Capture the cell that displays the provided text and extract its (X, Y) central coordinate. 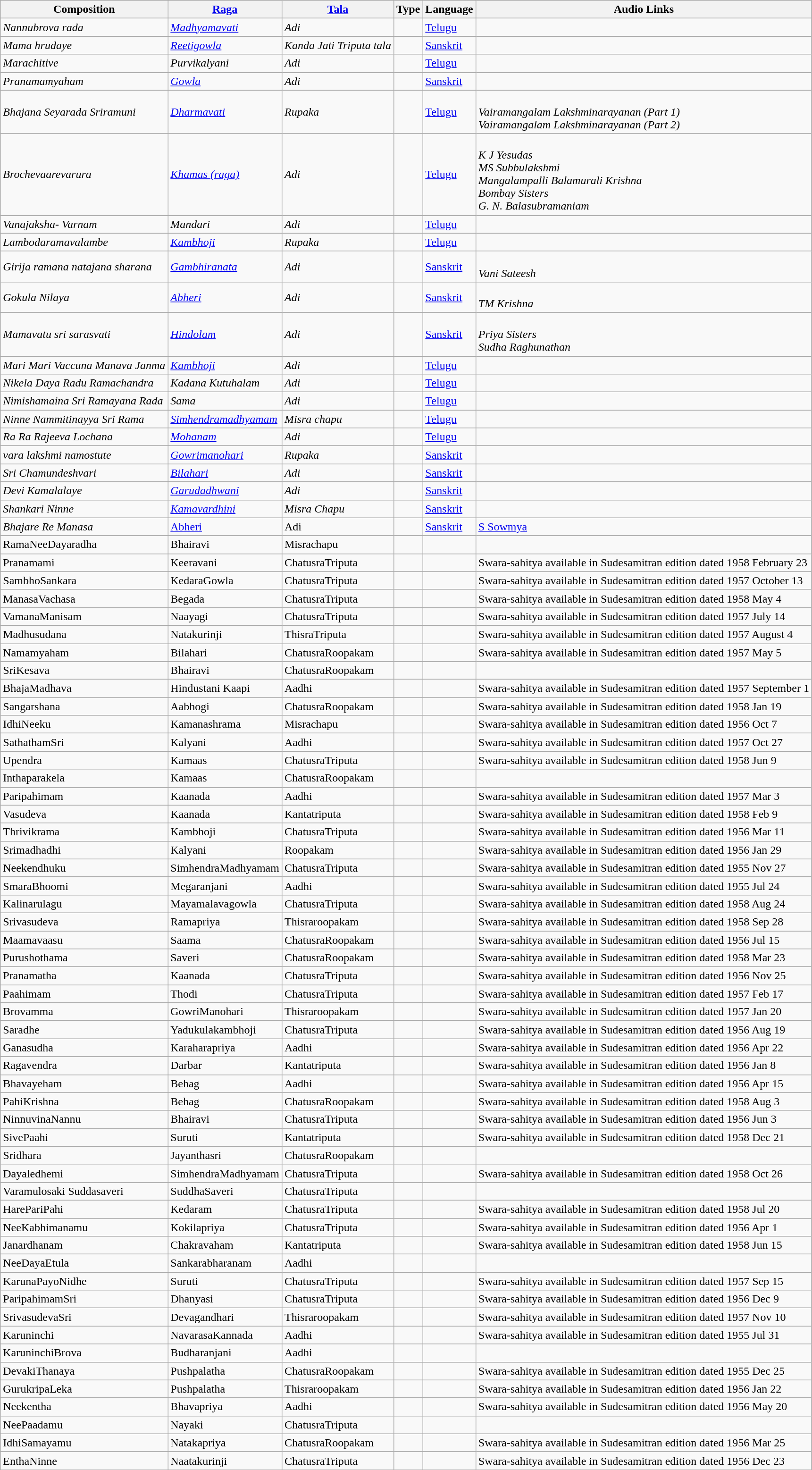
TM Krishna (644, 297)
Purushothama (84, 958)
NeePaadamu (84, 1425)
Marachitive (84, 63)
Bhajare Re Manasa (84, 527)
Nimishamaina Sri Ramayana Rada (84, 401)
Paripahimam (84, 796)
vara lakshmi namostute (84, 455)
SambhoSankara (84, 580)
Pranamami (84, 563)
EnthaNinne (84, 1461)
KedaraGowla (225, 580)
Misra chapu (338, 419)
Vani Sateesh (644, 266)
Type (409, 9)
Pranamatha (84, 976)
Varamulosaki Suddasaveri (84, 1191)
Mama hrudaye (84, 45)
Swara-sahitya available in Sudesamitran edition dated 1958 Mar 23 (644, 958)
Swara-sahitya available in Sudesamitran edition dated 1956 Aug 19 (644, 1030)
Swara-sahitya available in Sudesamitran edition dated 1957 Nov 10 (644, 1317)
Swara-sahitya available in Sudesamitran edition dated 1956 Oct 7 (644, 724)
Keeravani (225, 563)
Saama (225, 940)
Kalinarulagu (84, 904)
Kanda Jati Triputa tala (338, 45)
Kokilapriya (225, 1227)
NeeKabhimanamu (84, 1227)
Tala (338, 9)
Raga (225, 9)
Chakravaham (225, 1245)
Kamavardhini (225, 509)
Swara-sahitya available in Sudesamitran edition dated 1956 Dec 23 (644, 1461)
Swara-sahitya available in Sudesamitran edition dated 1958 Jan 19 (644, 706)
Bhavapriya (225, 1407)
Sangarshana (84, 706)
Brovamma (84, 1012)
Devi Kamalalaye (84, 491)
PahiKrishna (84, 1101)
Swara-sahitya available in Sudesamitran edition dated 1956 Jan 29 (644, 850)
Mari Mari Vaccuna Manava Janma (84, 365)
Inthaparakela (84, 778)
Swara-sahitya available in Sudesamitran edition dated 1956 Jun 3 (644, 1119)
Mayamalavagowla (225, 904)
GowriManohari (225, 1012)
Budharanjani (225, 1353)
Swara-sahitya available in Sudesamitran edition dated 1957 Mar 3 (644, 796)
Natakurinji (225, 634)
Swara-sahitya available in Sudesamitran edition dated 1955 Dec 25 (644, 1371)
NinnuvinaNannu (84, 1119)
Swara-sahitya available in Sudesamitran edition dated 1956 Mar 11 (644, 832)
S Sowmya (644, 527)
Begada (225, 598)
GurukripaLeka (84, 1389)
Swara-sahitya available in Sudesamitran edition dated 1958 Feb 9 (644, 814)
Swara-sahitya available in Sudesamitran edition dated 1955 Jul 31 (644, 1335)
VamanaManisam (84, 616)
Purvikalyani (225, 63)
Mamavatu sri sarasvati (84, 334)
NavarasaKannada (225, 1335)
Brochevaarevarura (84, 175)
Nannubrova rada (84, 27)
Darbar (225, 1066)
Swara-sahitya available in Sudesamitran edition dated 1955 Jul 24 (644, 886)
Vairamangalam Lakshminarayanan (Part 1) Vairamangalam Lakshminarayanan (Part 2) (644, 112)
Nayaki (225, 1425)
Swara-sahitya available in Sudesamitran edition dated 1958 Jun 15 (644, 1245)
Naatakurinji (225, 1461)
Ra Ra Rajeeva Lochana (84, 437)
Kadana Kutuhalam (225, 383)
BhajaMadhava (84, 689)
Swara-sahitya available in Sudesamitran edition dated 1958 February 23 (644, 563)
KarunaPayoNidhe (84, 1281)
Neekendhuku (84, 868)
Ganasudha (84, 1048)
Gowrimanohari (225, 455)
Composition (84, 9)
Vanajaksha- Varnam (84, 224)
Hindolam (225, 334)
Swara-sahitya available in Sudesamitran edition dated 1957 Jan 20 (644, 1012)
Misra Chapu (338, 509)
ThisraTriputa (338, 634)
Paahimam (84, 994)
Swara-sahitya available in Sudesamitran edition dated 1958 Aug 3 (644, 1101)
Ramapriya (225, 922)
SuddhaSaveri (225, 1191)
Swara-sahitya available in Sudesamitran edition dated 1957 September 1 (644, 689)
Roopakam (338, 850)
KaruninchiBrova (84, 1353)
Gambhiranata (225, 266)
RamaNeeDayaradha (84, 545)
Girija ramana natajana sharana (84, 266)
SivePaahi (84, 1137)
ParipahimamSri (84, 1299)
Swara-sahitya available in Sudesamitran edition dated 1958 Oct 26 (644, 1173)
Swara-sahitya available in Sudesamitran edition dated 1956 Jan 8 (644, 1066)
Nikela Daya Radu Ramachandra (84, 383)
Srimadhadhi (84, 850)
Khamas (raga) (225, 175)
Aabhogi (225, 706)
IdhiNeeku (84, 724)
Swara-sahitya available in Sudesamitran edition dated 1957 August 4 (644, 634)
Hindustani Kaapi (225, 689)
Swara-sahitya available in Sudesamitran edition dated 1956 Apr 1 (644, 1227)
Srivasudeva (84, 922)
Swara-sahitya available in Sudesamitran edition dated 1956 Dec 9 (644, 1299)
DevakiThanaya (84, 1371)
Upendra (84, 760)
SrivasudevaSri (84, 1317)
Karuninchi (84, 1335)
Swara-sahitya available in Sudesamitran edition dated 1957 Oct 27 (644, 742)
Saradhe (84, 1030)
Mandari (225, 224)
Bhajana Seyarada Sriramuni (84, 112)
Swara-sahitya available in Sudesamitran edition dated 1957 May 5 (644, 653)
Swara-sahitya available in Sudesamitran edition dated 1958 May 4 (644, 598)
Swara-sahitya available in Sudesamitran edition dated 1956 Nov 25 (644, 976)
Swara-sahitya available in Sudesamitran edition dated 1956 Jan 22 (644, 1389)
Thodi (225, 994)
Dayaledhemi (84, 1173)
Maamavaasu (84, 940)
Megaranjani (225, 886)
Swara-sahitya available in Sudesamitran edition dated 1957 Sep 15 (644, 1281)
Madhusudana (84, 634)
Language (449, 9)
Yadukulakambhoji (225, 1030)
Swara-sahitya available in Sudesamitran edition dated 1955 Nov 27 (644, 868)
Swara-sahitya available in Sudesamitran edition dated 1958 Sep 28 (644, 922)
NeeDayaEtula (84, 1263)
Audio Links (644, 9)
Saveri (225, 958)
Swara-sahitya available in Sudesamitran edition dated 1957 July 14 (644, 616)
Sankarabharanam (225, 1263)
HarePariPahi (84, 1209)
Devagandhari (225, 1317)
Swara-sahitya available in Sudesamitran edition dated 1958 Jul 20 (644, 1209)
Garudadhwani (225, 491)
Reetigowla (225, 45)
Lambodaramavalambe (84, 242)
Ragavendra (84, 1066)
Swara-sahitya available in Sudesamitran edition dated 1958 Jun 9 (644, 760)
Ninne Nammitinayya Sri Rama (84, 419)
Janardhanam (84, 1245)
Sama (225, 401)
SriKesava (84, 671)
Priya Sisters Sudha Raghunathan (644, 334)
Swara-sahitya available in Sudesamitran edition dated 1956 Mar 25 (644, 1443)
Pranamamyaham (84, 81)
Swara-sahitya available in Sudesamitran edition dated 1956 Apr 15 (644, 1084)
Swara-sahitya available in Sudesamitran edition dated 1956 May 20 (644, 1407)
Mohanam (225, 437)
Sridhara (84, 1155)
Natakapriya (225, 1443)
Thrivikrama (84, 832)
Madhyamavati (225, 27)
Shankari Ninne (84, 509)
Vasudeva (84, 814)
Sri Chamundeshvari (84, 473)
Swara-sahitya available in Sudesamitran edition dated 1957 October 13 (644, 580)
Jayanthasri (225, 1155)
Swara-sahitya available in Sudesamitran edition dated 1957 Feb 17 (644, 994)
Simhendramadhyamam (225, 419)
Swara-sahitya available in Sudesamitran edition dated 1958 Aug 24 (644, 904)
Swara-sahitya available in Sudesamitran edition dated 1956 Jul 15 (644, 940)
Namamyaham (84, 653)
SmaraBhoomi (84, 886)
Kedaram (225, 1209)
Naayagi (225, 616)
Gowla (225, 81)
SathathamSri (84, 742)
Dhanyasi (225, 1299)
Dharmavati (225, 112)
ManasaVachasa (84, 598)
Gokula Nilaya (84, 297)
Kamanashrama (225, 724)
Swara-sahitya available in Sudesamitran edition dated 1956 Apr 22 (644, 1048)
K J Yesudas MS Subbulakshmi Mangalampalli Balamurali Krishna Bombay Sisters G. N. Balasubramaniam (644, 175)
Bhavayeham (84, 1084)
Swara-sahitya available in Sudesamitran edition dated 1958 Dec 21 (644, 1137)
IdhiSamayamu (84, 1443)
Karaharapriya (225, 1048)
Neekentha (84, 1407)
